Return the [X, Y] coordinate for the center point of the cell that contains the specified text.  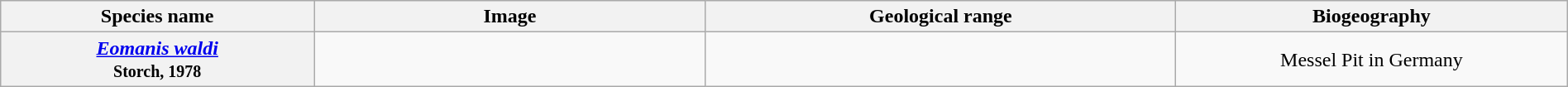
Image [510, 17]
Biogeography [1372, 17]
Geological range [940, 17]
Species name [157, 17]
Messel Pit in Germany [1372, 60]
Eomanis waldiStorch, 1978 [157, 60]
